Capture the cell that displays the provided text and extract its [X, Y] central coordinate. 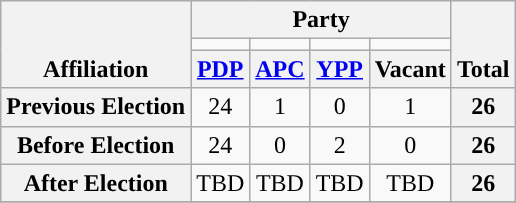
2 [340, 145]
Vacant [410, 69]
After Election [96, 183]
Party [322, 20]
PDP [220, 69]
Total [483, 44]
Affiliation [96, 44]
Before Election [96, 145]
Previous Election [96, 107]
YPP [340, 69]
APC [280, 69]
